Find where the given text appears and provide that cell's center as (X, Y) coordinate. 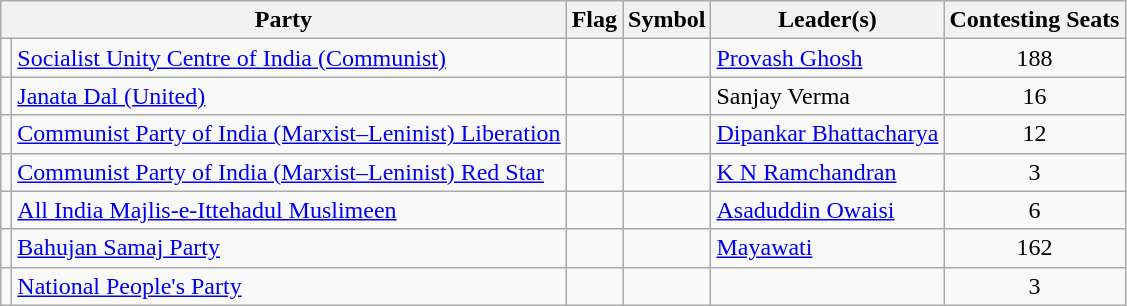
K N Ramchandran (828, 172)
162 (1034, 248)
Communist Party of India (Marxist–Leninist) Liberation (289, 134)
Party (284, 20)
Asaduddin Owaisi (828, 210)
Leader(s) (828, 20)
188 (1034, 58)
Flag (594, 20)
Dipankar Bhattacharya (828, 134)
Provash Ghosh (828, 58)
12 (1034, 134)
Contesting Seats (1034, 20)
Socialist Unity Centre of India (Communist) (289, 58)
Communist Party of India (Marxist–Leninist) Red Star (289, 172)
Janata Dal (United) (289, 96)
6 (1034, 210)
Mayawati (828, 248)
National People's Party (289, 286)
All India Majlis-e-Ittehadul Muslimeen (289, 210)
Sanjay Verma (828, 96)
Symbol (667, 20)
16 (1034, 96)
Bahujan Samaj Party (289, 248)
